Output the (x, y) coordinate of the center of the cell containing the given text.  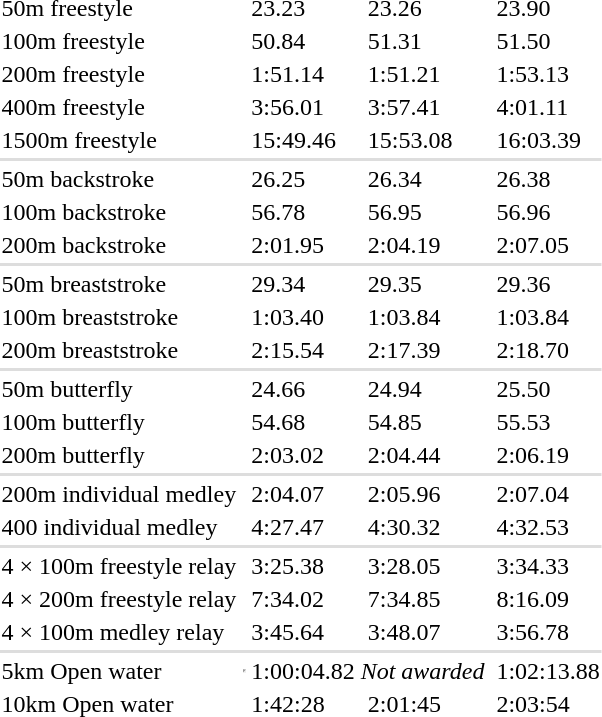
51.31 (426, 41)
1:00:04.82 (303, 671)
3:57.41 (426, 107)
56.95 (426, 212)
29.36 (548, 284)
3:45.64 (303, 632)
1:02:13.88 (548, 671)
2:06.19 (548, 455)
Not awarded (422, 671)
29.34 (303, 284)
3:56.78 (548, 632)
3:34.33 (548, 566)
200m freestyle (119, 74)
25.50 (548, 389)
2:07.05 (548, 245)
2:01.95 (303, 245)
7:34.85 (426, 599)
200m butterfly (119, 455)
3:56.01 (303, 107)
100m backstroke (119, 212)
4:27.47 (303, 527)
2:04.07 (303, 494)
2:03.02 (303, 455)
8:16.09 (548, 599)
56.96 (548, 212)
50m backstroke (119, 179)
5km Open water (119, 671)
2:07.04 (548, 494)
1500m freestyle (119, 140)
26.25 (303, 179)
50.84 (303, 41)
54.85 (426, 422)
400m freestyle (119, 107)
200m breaststroke (119, 350)
26.34 (426, 179)
2:18.70 (548, 350)
3:25.38 (303, 566)
50m butterfly (119, 389)
100m breaststroke (119, 317)
1:51.21 (426, 74)
54.68 (303, 422)
2:04.19 (426, 245)
15:53.08 (426, 140)
1:03.40 (303, 317)
4:01.11 (548, 107)
15:49.46 (303, 140)
2:17.39 (426, 350)
3:28.05 (426, 566)
24.66 (303, 389)
50m breaststroke (119, 284)
4 × 100m medley relay (119, 632)
400 individual medley (119, 527)
4:32.53 (548, 527)
16:03.39 (548, 140)
4 × 100m freestyle relay (119, 566)
100m freestyle (119, 41)
200m backstroke (119, 245)
1:53.13 (548, 74)
2:05.96 (426, 494)
7:34.02 (303, 599)
2:15.54 (303, 350)
3:48.07 (426, 632)
29.35 (426, 284)
26.38 (548, 179)
56.78 (303, 212)
4:30.32 (426, 527)
1:51.14 (303, 74)
51.50 (548, 41)
2:04.44 (426, 455)
4 × 200m freestyle relay (119, 599)
24.94 (426, 389)
55.53 (548, 422)
200m individual medley (119, 494)
100m butterfly (119, 422)
